Detect which cell encompasses the target text, then output its [X, Y] center coordinate. 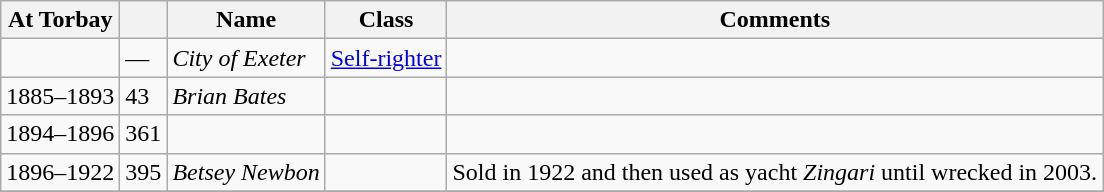
1896–1922 [60, 172]
1894–1896 [60, 134]
Name [246, 20]
43 [144, 96]
Class [386, 20]
Self-righter [386, 58]
— [144, 58]
1885–1893 [60, 96]
361 [144, 134]
Comments [775, 20]
City of Exeter [246, 58]
395 [144, 172]
Betsey Newbon [246, 172]
Brian Bates [246, 96]
At Torbay [60, 20]
Sold in 1922 and then used as yacht Zingari until wrecked in 2003. [775, 172]
